Determine the (x, y) coordinate at the center of the cell enclosing the given text.  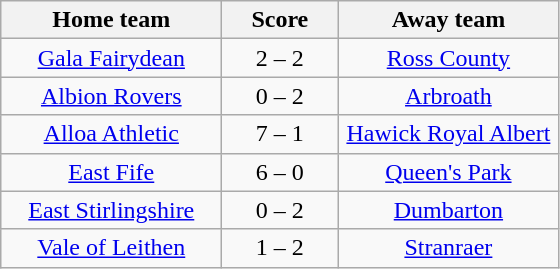
Arbroath (448, 96)
Queen's Park (448, 172)
Stranraer (448, 248)
Away team (448, 20)
Score (280, 20)
Dumbarton (448, 210)
Alloa Athletic (112, 134)
East Stirlingshire (112, 210)
1 – 2 (280, 248)
6 – 0 (280, 172)
East Fife (112, 172)
Home team (112, 20)
Albion Rovers (112, 96)
Ross County (448, 58)
7 – 1 (280, 134)
2 – 2 (280, 58)
Vale of Leithen (112, 248)
Hawick Royal Albert (448, 134)
Gala Fairydean (112, 58)
